Scan for the cell matching the given text and deliver its (X, Y) coordinate at center. 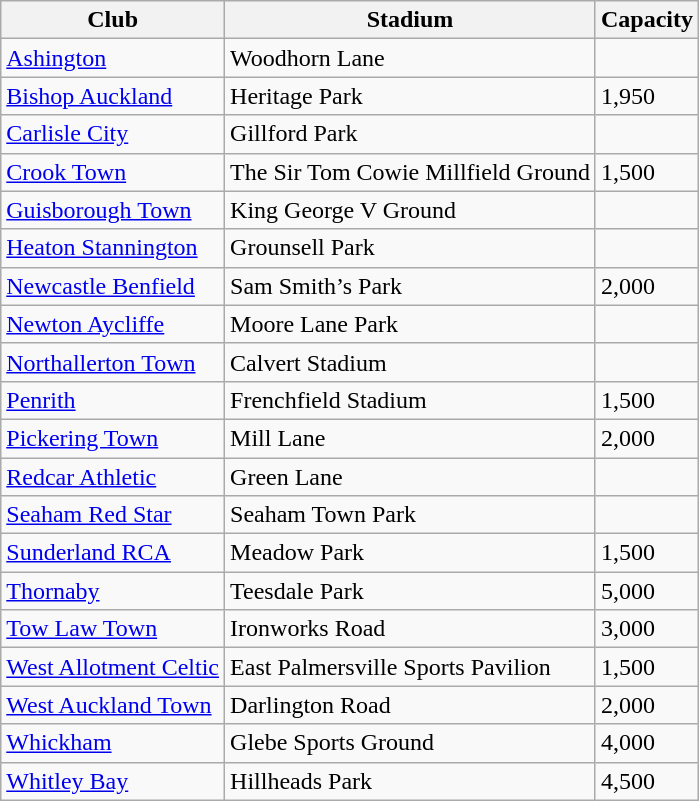
Grounsell Park (410, 248)
Bishop Auckland (113, 96)
Gillford Park (410, 134)
Ironworks Road (410, 629)
Moore Lane Park (410, 324)
Ashington (113, 58)
Glebe Sports Ground (410, 743)
Crook Town (113, 172)
West Allotment Celtic (113, 667)
Darlington Road (410, 705)
5,000 (646, 591)
West Auckland Town (113, 705)
The Sir Tom Cowie Millfield Ground (410, 172)
Heritage Park (410, 96)
Whickham (113, 743)
Thornaby (113, 591)
Frenchfield Stadium (410, 400)
3,000 (646, 629)
Seaham Town Park (410, 515)
Mill Lane (410, 438)
Green Lane (410, 477)
Hillheads Park (410, 781)
Guisborough Town (113, 210)
Sunderland RCA (113, 553)
Newcastle Benfield (113, 286)
Newton Aycliffe (113, 324)
East Palmersville Sports Pavilion (410, 667)
1,950 (646, 96)
Pickering Town (113, 438)
Club (113, 20)
Redcar Athletic (113, 477)
King George V Ground (410, 210)
Penrith (113, 400)
Carlisle City (113, 134)
Woodhorn Lane (410, 58)
Calvert Stadium (410, 362)
Seaham Red Star (113, 515)
Whitley Bay (113, 781)
Meadow Park (410, 553)
Sam Smith’s Park (410, 286)
Stadium (410, 20)
Heaton Stannington (113, 248)
Tow Law Town (113, 629)
Capacity (646, 20)
Teesdale Park (410, 591)
4,500 (646, 781)
Northallerton Town (113, 362)
4,000 (646, 743)
